Detect which cell encompasses the target text, then output its [X, Y] center coordinate. 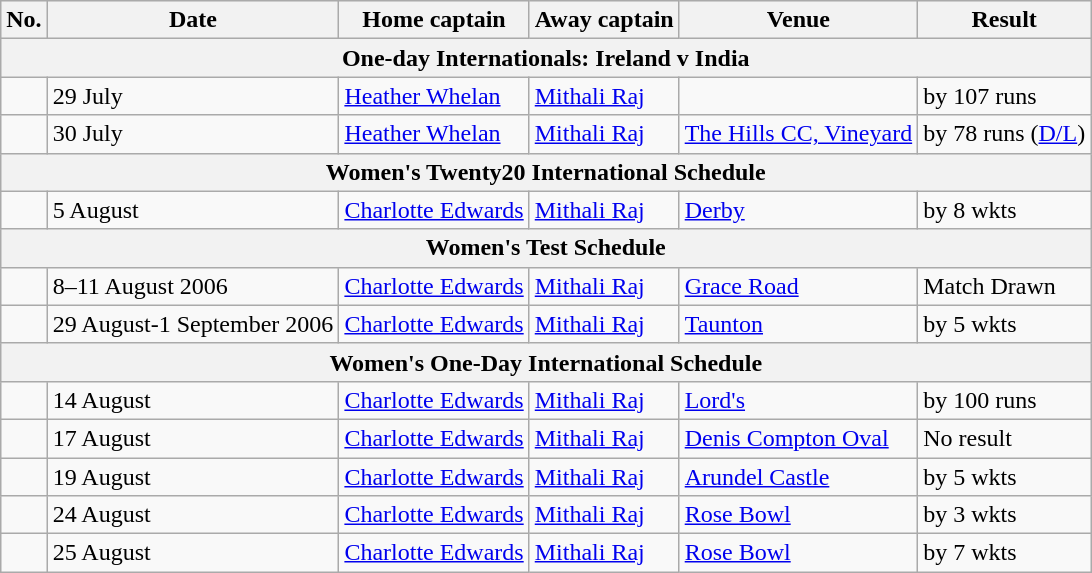
Taunton [798, 324]
29 August-1 September 2006 [193, 324]
Denis Compton Oval [798, 438]
One-day Internationals: Ireland v India [546, 58]
by 7 wkts [1004, 553]
Date [193, 20]
by 8 wkts [1004, 210]
24 August [193, 515]
Result [1004, 20]
19 August [193, 477]
Away captain [604, 20]
Match Drawn [1004, 286]
by 78 runs (D/L) [1004, 134]
Arundel Castle [798, 477]
Grace Road [798, 286]
by 107 runs [1004, 96]
Venue [798, 20]
29 July [193, 96]
by 3 wkts [1004, 515]
Women's Twenty20 International Schedule [546, 172]
Women's One-Day International Schedule [546, 362]
No result [1004, 438]
Women's Test Schedule [546, 248]
8–11 August 2006 [193, 286]
17 August [193, 438]
14 August [193, 400]
by 100 runs [1004, 400]
Derby [798, 210]
Home captain [434, 20]
30 July [193, 134]
The Hills CC, Vineyard [798, 134]
5 August [193, 210]
25 August [193, 553]
Lord's [798, 400]
No. [24, 20]
